Return the (x, y) coordinate for the center point of the cell that contains the specified text.  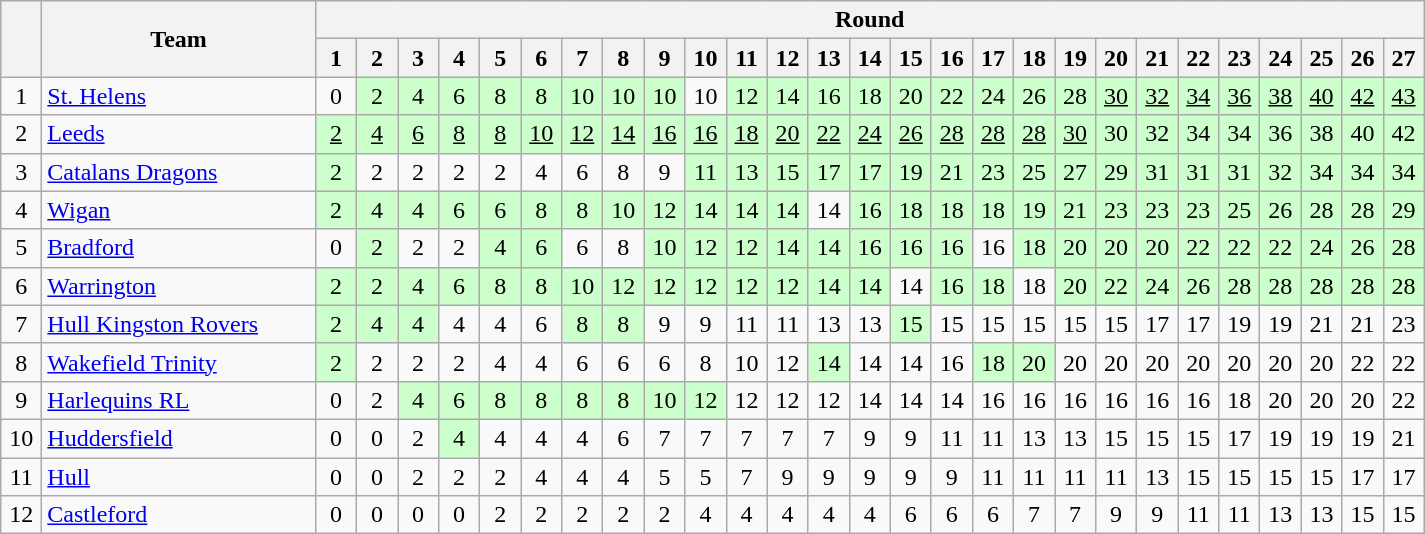
Team (179, 39)
Leeds (179, 134)
Warrington (179, 286)
Hull Kingston Rovers (179, 324)
St. Helens (179, 96)
Huddersfield (179, 438)
Bradford (179, 248)
Harlequins RL (179, 400)
Round (870, 20)
Catalans Dragons (179, 172)
43 (1404, 96)
Castleford (179, 515)
Wigan (179, 210)
Wakefield Trinity (179, 362)
Hull (179, 477)
